Return the (X, Y) coordinate for the center point of the cell that contains the specified text.  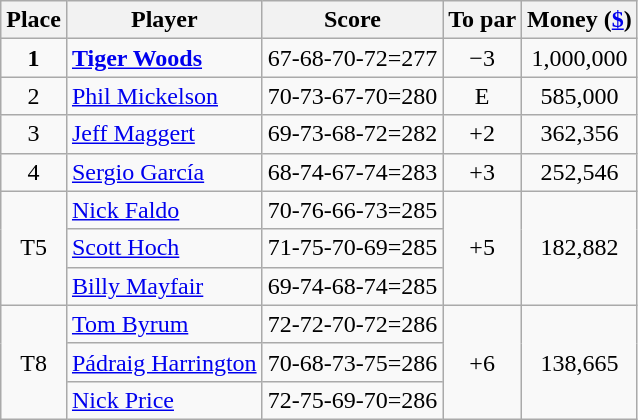
Place (34, 20)
67-68-70-72=277 (352, 58)
Player (164, 20)
362,356 (580, 134)
70-73-67-70=280 (352, 96)
2 (34, 96)
72-72-70-72=286 (352, 324)
To par (482, 20)
182,882 (580, 248)
69-74-68-74=285 (352, 286)
Jeff Maggert (164, 134)
1,000,000 (580, 58)
T5 (34, 248)
Billy Mayfair (164, 286)
+3 (482, 172)
Money ($) (580, 20)
Sergio García (164, 172)
1 (34, 58)
+6 (482, 362)
+2 (482, 134)
Pádraig Harrington (164, 362)
71-75-70-69=285 (352, 248)
585,000 (580, 96)
Nick Faldo (164, 210)
69-73-68-72=282 (352, 134)
72-75-69-70=286 (352, 400)
−3 (482, 58)
E (482, 96)
Tiger Woods (164, 58)
Score (352, 20)
70-76-66-73=285 (352, 210)
Nick Price (164, 400)
68-74-67-74=283 (352, 172)
T8 (34, 362)
+5 (482, 248)
138,665 (580, 362)
252,546 (580, 172)
Scott Hoch (164, 248)
4 (34, 172)
Tom Byrum (164, 324)
3 (34, 134)
70-68-73-75=286 (352, 362)
Phil Mickelson (164, 96)
